Identify which cell holds the provided text, then report its [x, y] central coordinate. 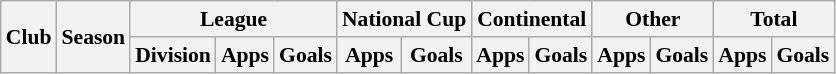
Total [774, 19]
National Cup [404, 19]
Season [93, 36]
Club [29, 36]
Other [652, 19]
League [234, 19]
Continental [532, 19]
Division [173, 55]
